Pinpoint the cell where the given text exists, returning its (x, y) midpoint coordinate. 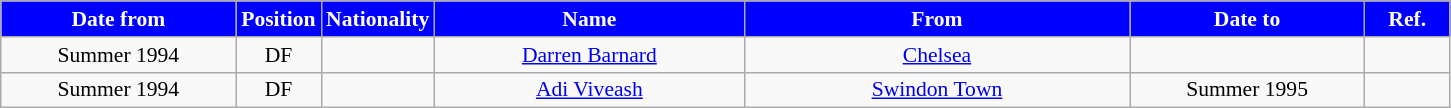
Summer 1995 (1248, 90)
Chelsea (936, 55)
Position (278, 19)
From (936, 19)
Darren Barnard (589, 55)
Swindon Town (936, 90)
Name (589, 19)
Ref. (1408, 19)
Date from (118, 19)
Date to (1248, 19)
Nationality (378, 19)
Adi Viveash (589, 90)
